Identify which cell holds the provided text, then report its (X, Y) central coordinate. 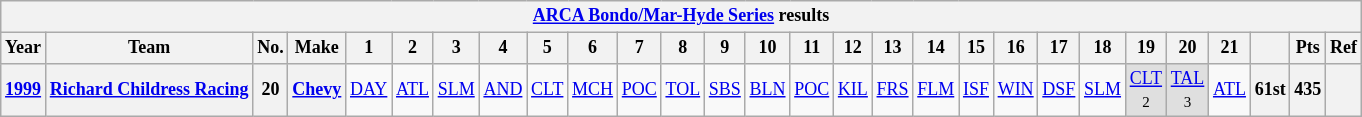
4 (503, 48)
6 (593, 48)
435 (1308, 90)
Ref (1344, 48)
CLT (548, 90)
SBS (724, 90)
ARCA Bondo/Mar-Hyde Series results (682, 16)
3 (456, 48)
ISF (976, 90)
TAL3 (1187, 90)
WIN (1016, 90)
18 (1103, 48)
16 (1016, 48)
Richard Childress Racing (148, 90)
21 (1230, 48)
13 (892, 48)
8 (682, 48)
FRS (892, 90)
15 (976, 48)
1999 (24, 90)
Make (317, 48)
No. (270, 48)
TOL (682, 90)
1 (369, 48)
KIL (854, 90)
2 (413, 48)
Pts (1308, 48)
5 (548, 48)
10 (768, 48)
61st (1270, 90)
BLN (768, 90)
14 (936, 48)
MCH (593, 90)
Year (24, 48)
9 (724, 48)
AND (503, 90)
CLT2 (1146, 90)
12 (854, 48)
Chevy (317, 90)
19 (1146, 48)
DAY (369, 90)
7 (639, 48)
11 (812, 48)
Team (148, 48)
FLM (936, 90)
DSF (1059, 90)
17 (1059, 48)
